Output the (x, y) coordinate of the center of the cell containing the given text.  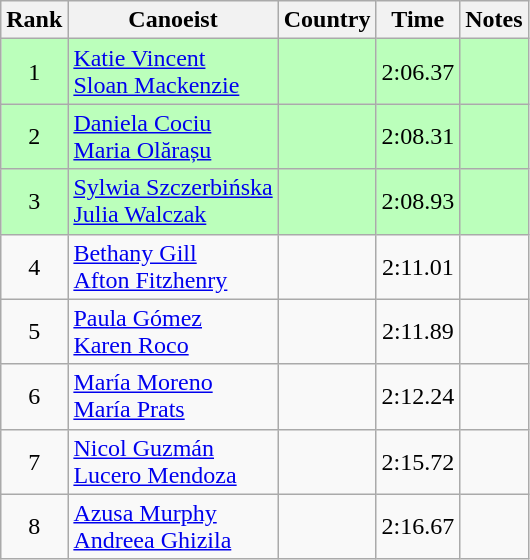
4 (34, 266)
Paula GómezKaren Roco (173, 332)
Nicol GuzmánLucero Mendoza (173, 462)
2:15.72 (418, 462)
8 (34, 526)
Katie VincentSloan Mackenzie (173, 72)
5 (34, 332)
2:12.24 (418, 396)
Country (327, 20)
2:08.31 (418, 136)
Sylwia SzczerbińskaJulia Walczak (173, 202)
2:16.67 (418, 526)
2 (34, 136)
2:08.93 (418, 202)
3 (34, 202)
Notes (494, 20)
2:11.01 (418, 266)
Time (418, 20)
Bethany GillAfton Fitzhenry (173, 266)
6 (34, 396)
Azusa MurphyAndreea Ghizila (173, 526)
2:11.89 (418, 332)
2:06.37 (418, 72)
1 (34, 72)
Canoeist (173, 20)
Daniela CociuMaria Olărașu (173, 136)
7 (34, 462)
Rank (34, 20)
María MorenoMaría Prats (173, 396)
